Locate the cell with the specified text and output its [X, Y] center coordinate. 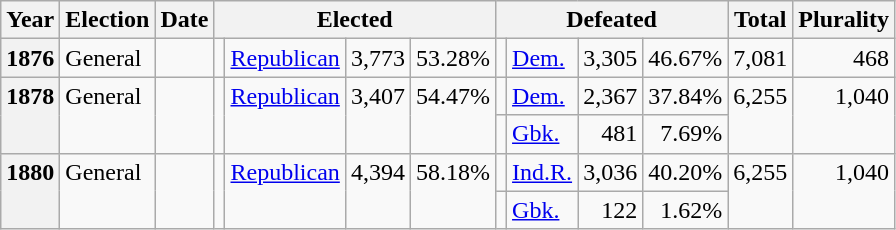
Election [108, 20]
53.28% [452, 58]
3,305 [610, 58]
Defeated [611, 20]
Ind.R. [542, 172]
46.67% [686, 58]
468 [844, 58]
1878 [30, 115]
7,081 [760, 58]
Elected [355, 20]
54.47% [452, 115]
3,036 [610, 172]
Year [30, 20]
1.62% [686, 210]
2,367 [610, 96]
37.84% [686, 96]
58.18% [452, 191]
3,773 [378, 58]
1876 [30, 58]
40.20% [686, 172]
7.69% [686, 134]
122 [610, 210]
4,394 [378, 191]
Total [760, 20]
Plurality [844, 20]
1880 [30, 191]
3,407 [378, 115]
481 [610, 134]
Date [184, 20]
